Capture the cell that displays the provided text and extract its [x, y] central coordinate. 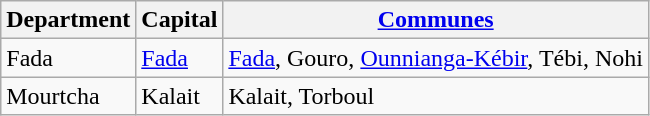
Communes [436, 20]
Department [68, 20]
Kalait [180, 96]
Capital [180, 20]
Mourtcha [68, 96]
Kalait, Torboul [436, 96]
Fada, Gouro, Ounnianga-Kébir, Tébi, Nohi [436, 58]
